Return the [X, Y] coordinate for the center point of the cell that contains the specified text.  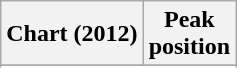
Peakposition [189, 34]
Chart (2012) [72, 34]
